For the text-containing cell, return its midpoint in (x, y) coordinate format. 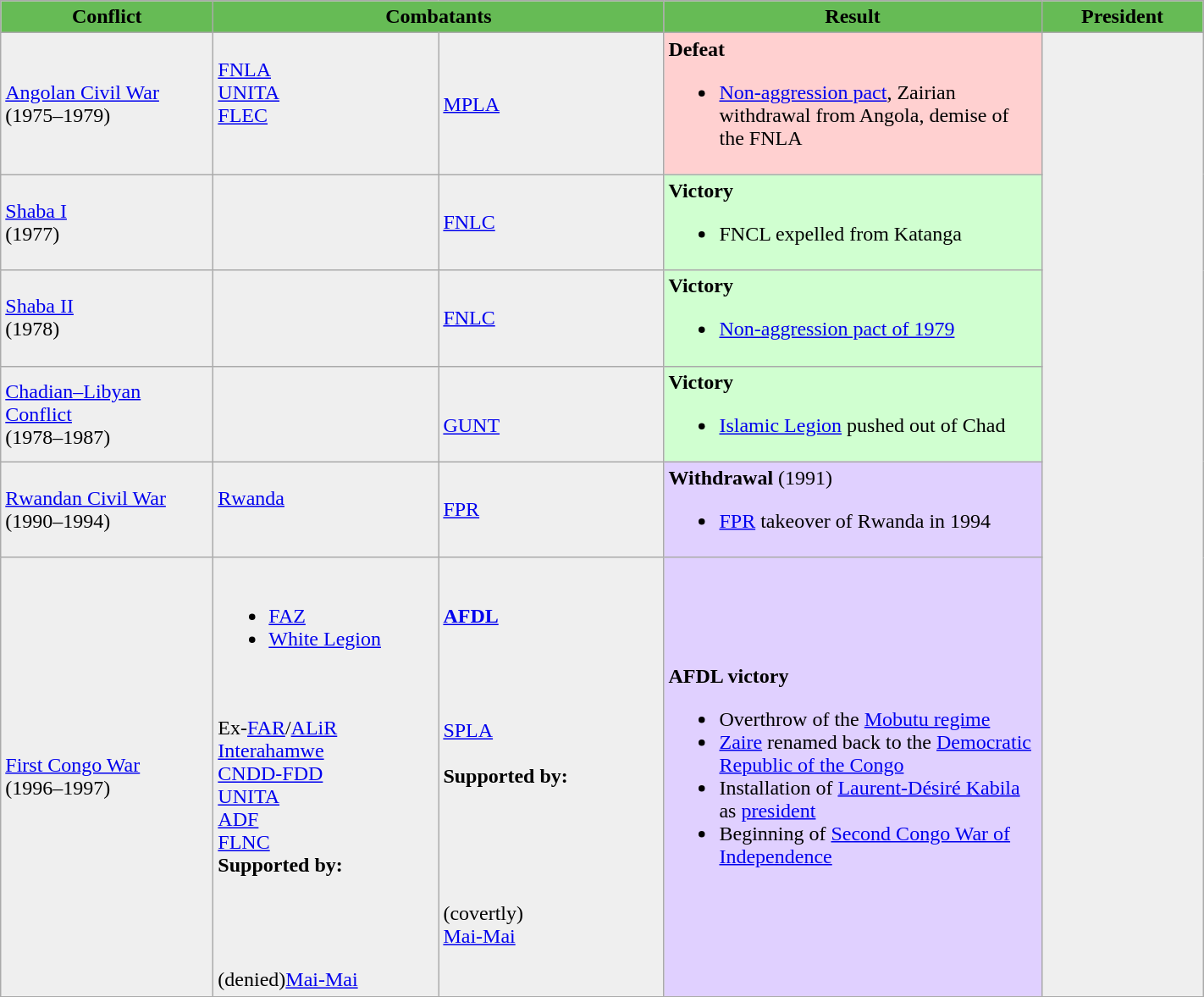
President (1123, 17)
VictoryNon-aggression pact of 1979 (853, 318)
Shaba II(1978) (107, 318)
DefeatNon-aggression pact, Zairian withdrawal from Angola, demise of the FNLA (853, 103)
Angolan Civil War(1975–1979) (107, 103)
Rwanda (326, 510)
Combatants (439, 17)
VictoryFNCL expelled from Katanga (853, 222)
GUNT (551, 413)
Rwandan Civil War(1990–1994) (107, 510)
Chadian–Libyan Conflict(1978–1987) (107, 413)
MPLA (551, 103)
Conflict (107, 17)
AFDL SPLASupported by: (covertly)Mai-Mai (551, 777)
Result (853, 17)
FPR (551, 510)
VictoryIslamic Legion pushed out of Chad (853, 413)
FNLA UNITA FLEC (326, 103)
Shaba I(1977) (107, 222)
Withdrawal (1991)FPR takeover of Rwanda in 1994 (853, 510)
FAZWhite Legion Ex-FAR/ALiR Interahamwe CNDD-FDD UNITA ADF FLNCSupported by: (denied)Mai-Mai (326, 777)
First Congo War(1996–1997) (107, 777)
